Find where the given text appears and provide that cell's center as (X, Y) coordinate. 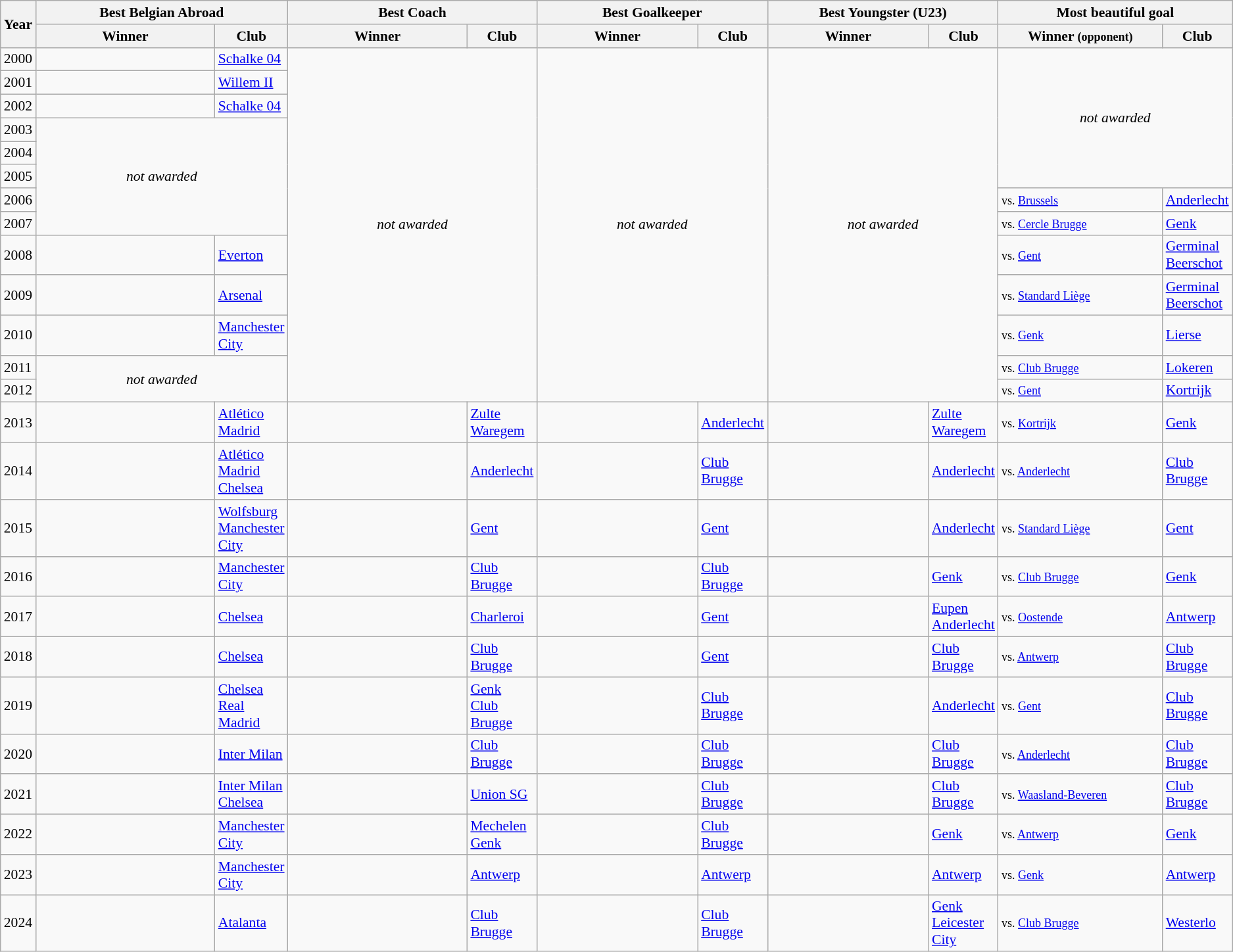
2024 (18, 923)
2009 (18, 296)
Atlético Madrid (251, 422)
vs. Cercle Brugge (1080, 224)
Charleroi (502, 617)
2010 (18, 335)
2004 (18, 153)
Kortrijk (1197, 391)
Most beautiful goal (1115, 12)
vs. Waasland-Beveren (1080, 794)
Willem II (251, 83)
2000 (18, 59)
vs. Kortrijk (1080, 422)
2007 (18, 224)
Best Coach (413, 12)
Best Youngster (U23) (882, 12)
2003 (18, 130)
Best Belgian Abroad (162, 12)
2012 (18, 391)
Best Goalkeeper (652, 12)
2020 (18, 753)
2001 (18, 83)
2011 (18, 368)
Atlético Madrid Chelsea (251, 471)
Arsenal (251, 296)
2021 (18, 794)
Chelsea Real Madrid (251, 706)
Everton (251, 255)
2002 (18, 107)
vs. Brussels (1080, 200)
2008 (18, 255)
Lokeren (1197, 368)
2017 (18, 617)
MechelenGenk (502, 835)
EupenAnderlecht (963, 617)
GenkClub Brugge (502, 706)
2023 (18, 874)
2022 (18, 835)
2006 (18, 200)
2013 (18, 422)
2015 (18, 529)
2014 (18, 471)
2019 (18, 706)
2005 (18, 177)
Wolfsburg Manchester City (251, 529)
Year (18, 24)
Lierse (1197, 335)
Inter Milan (251, 753)
2016 (18, 576)
Genk Leicester City (963, 923)
Inter Milan Chelsea (251, 794)
Winner (opponent) (1080, 36)
Union SG (502, 794)
2018 (18, 657)
Westerlo (1197, 923)
vs. Oostende (1080, 617)
Atalanta (251, 923)
